Scan for the cell matching the given text and deliver its (x, y) coordinate at center. 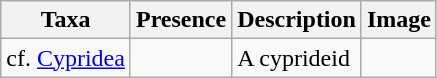
Taxa (66, 20)
Description (297, 20)
A cyprideid (297, 58)
cf. Cypridea (66, 58)
Image (398, 20)
Presence (180, 20)
